Return [x, y] of the center of cell containing provided text 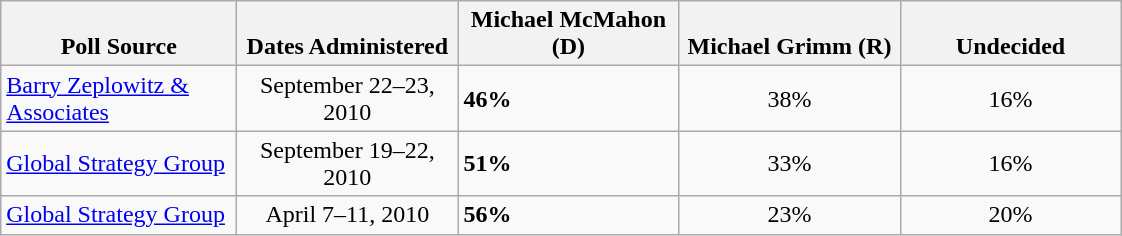
Michael McMahon (D) [568, 34]
38% [790, 98]
56% [568, 215]
20% [1010, 215]
51% [568, 164]
Dates Administered [348, 34]
Barry Zeplowitz & Associates [119, 98]
April 7–11, 2010 [348, 215]
33% [790, 164]
46% [568, 98]
Poll Source [119, 34]
23% [790, 215]
September 19–22, 2010 [348, 164]
September 22–23, 2010 [348, 98]
Undecided [1010, 34]
Michael Grimm (R) [790, 34]
